Identify which cell holds the provided text, then report its [X, Y] central coordinate. 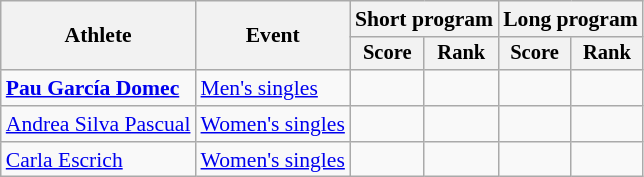
Event [273, 36]
Pau García Domec [98, 88]
Short program [424, 19]
Men's singles [273, 88]
Andrea Silva Pascual [98, 124]
Long program [570, 19]
Women's singles [273, 124]
Athlete [98, 36]
